Output the [x, y] coordinate of the center of the cell containing the given text.  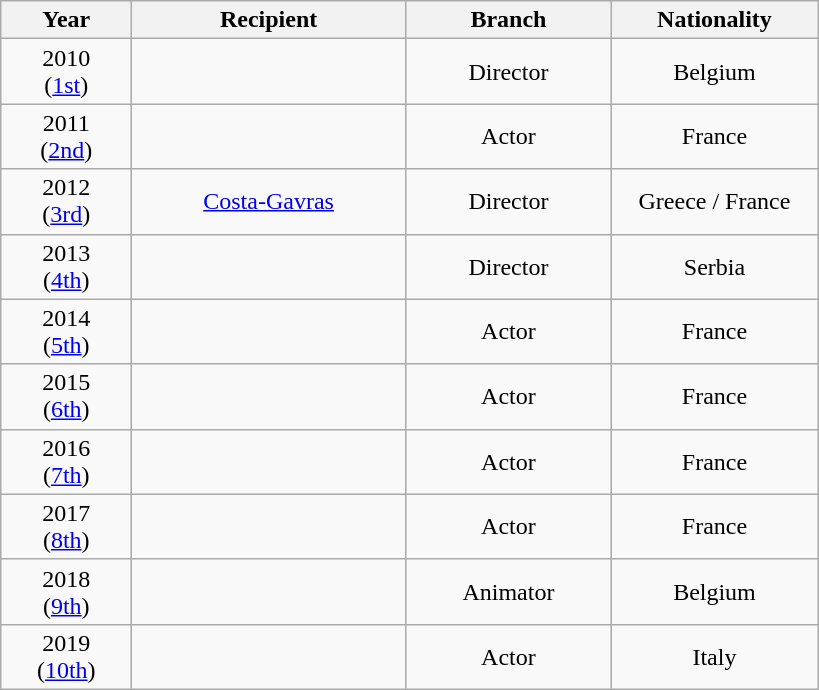
Serbia [714, 266]
2019(10th) [66, 656]
Branch [508, 20]
Italy [714, 656]
2015(6th) [66, 396]
2011(2nd) [66, 136]
Year [66, 20]
2014(5th) [66, 332]
2010(1st) [66, 72]
Recipient [269, 20]
Costa-Gavras [269, 202]
2016(7th) [66, 462]
2012(3rd) [66, 202]
2018(9th) [66, 592]
Greece / France [714, 202]
Animator [508, 592]
2017(8th) [66, 526]
Nationality [714, 20]
2013(4th) [66, 266]
